Capture the cell that displays the provided text and extract its (x, y) central coordinate. 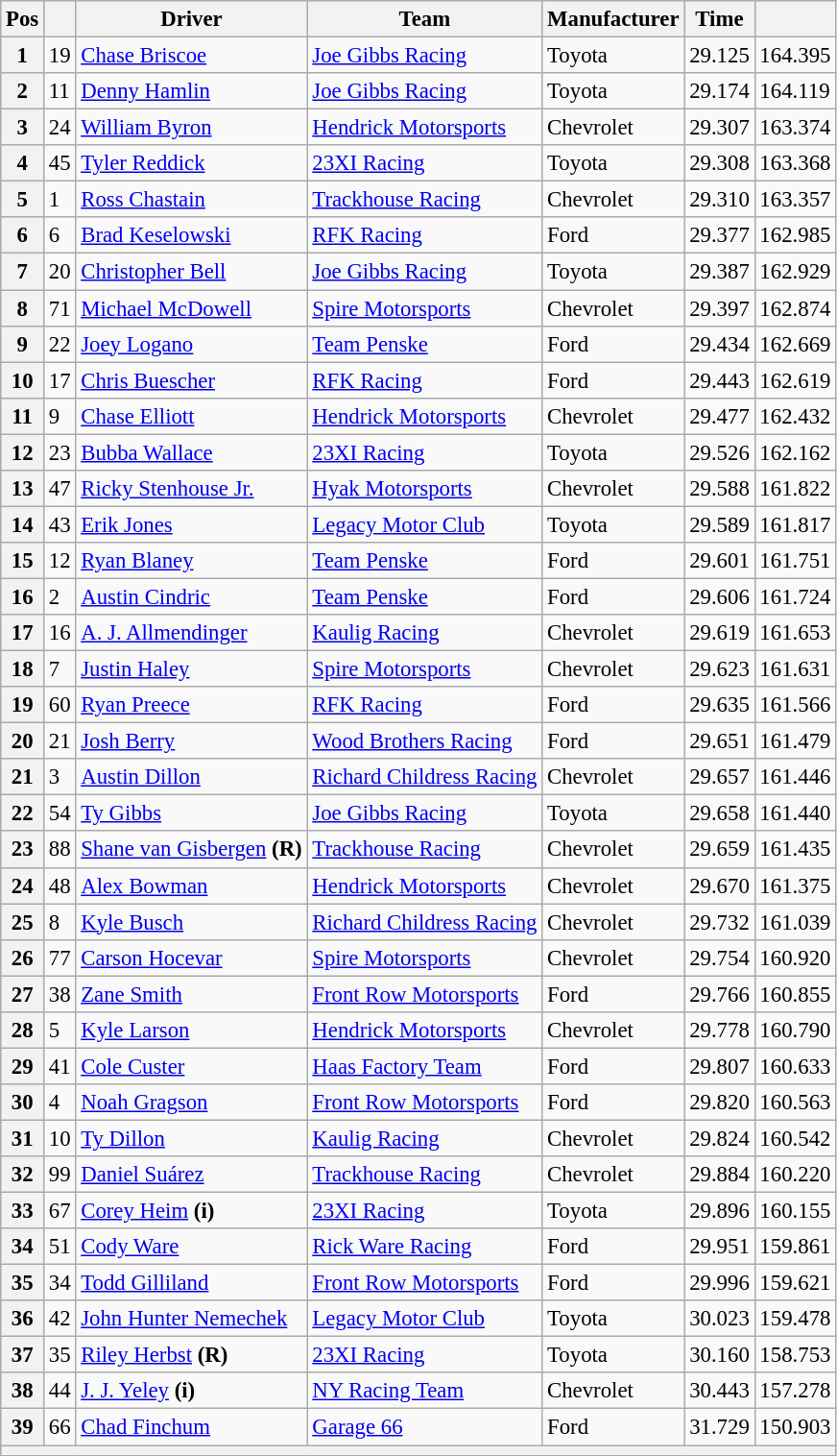
13 (23, 489)
160.633 (795, 1066)
162.432 (795, 416)
29.387 (720, 272)
29.526 (720, 452)
29.635 (720, 705)
29.310 (720, 200)
Cole Custer (192, 1066)
29.443 (720, 380)
161.375 (795, 886)
164.119 (795, 91)
162.619 (795, 380)
161.435 (795, 850)
159.621 (795, 1283)
164.395 (795, 56)
162.929 (795, 272)
71 (60, 308)
29.307 (720, 128)
44 (60, 1392)
88 (60, 850)
31 (23, 1138)
29.820 (720, 1103)
29.996 (720, 1283)
29.766 (720, 994)
60 (60, 705)
29.651 (720, 741)
160.790 (795, 1031)
162.874 (795, 308)
27 (23, 994)
160.542 (795, 1138)
159.478 (795, 1319)
28 (23, 1031)
29.125 (720, 56)
Alex Bowman (192, 886)
Ryan Blaney (192, 561)
William Byron (192, 128)
160.563 (795, 1103)
A. J. Allmendinger (192, 633)
66 (60, 1427)
Ricky Stenhouse Jr. (192, 489)
Justin Haley (192, 669)
158.753 (795, 1355)
29.824 (720, 1138)
Todd Gilliland (192, 1283)
NY Racing Team (424, 1392)
42 (60, 1319)
161.479 (795, 741)
150.903 (795, 1427)
Denny Hamlin (192, 91)
161.631 (795, 669)
Time (720, 19)
45 (60, 163)
51 (60, 1247)
Ross Chastain (192, 200)
29.670 (720, 886)
Haas Factory Team (424, 1066)
39 (23, 1427)
Noah Gragson (192, 1103)
29 (23, 1066)
Kyle Larson (192, 1031)
160.155 (795, 1211)
29.174 (720, 91)
Austin Cindric (192, 596)
Rick Ware Racing (424, 1247)
29.589 (720, 524)
29.884 (720, 1175)
29.657 (720, 777)
Riley Herbst (R) (192, 1355)
163.357 (795, 200)
Zane Smith (192, 994)
30.023 (720, 1319)
162.669 (795, 344)
30 (23, 1103)
Daniel Suárez (192, 1175)
29.807 (720, 1066)
Tyler Reddick (192, 163)
29.606 (720, 596)
Wood Brothers Racing (424, 741)
67 (60, 1211)
29.658 (720, 813)
Erik Jones (192, 524)
Bubba Wallace (192, 452)
29.477 (720, 416)
29.732 (720, 922)
Joey Logano (192, 344)
Chase Briscoe (192, 56)
29.896 (720, 1211)
36 (23, 1319)
29.951 (720, 1247)
Josh Berry (192, 741)
161.039 (795, 922)
29.623 (720, 669)
161.566 (795, 705)
25 (23, 922)
Driver (192, 19)
161.817 (795, 524)
160.855 (795, 994)
162.985 (795, 235)
Ty Dillon (192, 1138)
161.653 (795, 633)
32 (23, 1175)
Austin Dillon (192, 777)
33 (23, 1211)
29.619 (720, 633)
Chris Buescher (192, 380)
163.368 (795, 163)
31.729 (720, 1427)
Brad Keselowski (192, 235)
29.601 (720, 561)
29.397 (720, 308)
30.443 (720, 1392)
Carson Hocevar (192, 958)
Manufacturer (613, 19)
54 (60, 813)
J. J. Yeley (i) (192, 1392)
Corey Heim (i) (192, 1211)
Michael McDowell (192, 308)
John Hunter Nemechek (192, 1319)
Chad Finchum (192, 1427)
77 (60, 958)
157.278 (795, 1392)
37 (23, 1355)
161.440 (795, 813)
161.822 (795, 489)
29.308 (720, 163)
26 (23, 958)
163.374 (795, 128)
15 (23, 561)
30.160 (720, 1355)
161.751 (795, 561)
41 (60, 1066)
Kyle Busch (192, 922)
Team (424, 19)
29.377 (720, 235)
29.588 (720, 489)
29.778 (720, 1031)
161.724 (795, 596)
Christopher Bell (192, 272)
29.659 (720, 850)
159.861 (795, 1247)
Ryan Preece (192, 705)
99 (60, 1175)
Garage 66 (424, 1427)
14 (23, 524)
Cody Ware (192, 1247)
43 (60, 524)
Ty Gibbs (192, 813)
160.920 (795, 958)
48 (60, 886)
Shane van Gisbergen (R) (192, 850)
160.220 (795, 1175)
161.446 (795, 777)
162.162 (795, 452)
Pos (23, 19)
Hyak Motorsports (424, 489)
29.434 (720, 344)
18 (23, 669)
29.754 (720, 958)
47 (60, 489)
Chase Elliott (192, 416)
